Scan for the cell matching the given text and deliver its [x, y] coordinate at center. 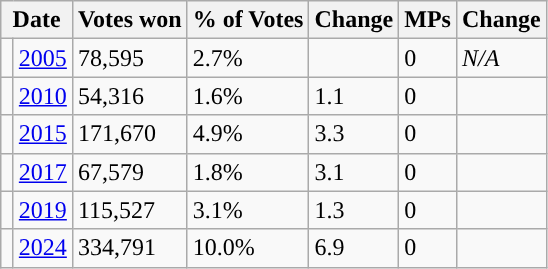
1.8% [248, 172]
334,791 [130, 248]
Date [37, 20]
54,316 [130, 96]
2019 [42, 210]
2005 [42, 58]
Votes won [130, 20]
2024 [42, 248]
2010 [42, 96]
N/A [501, 58]
3.3 [354, 134]
1.6% [248, 96]
2015 [42, 134]
78,595 [130, 58]
% of Votes [248, 20]
1.3 [354, 210]
3.1 [354, 172]
171,670 [130, 134]
67,579 [130, 172]
4.9% [248, 134]
115,527 [130, 210]
10.0% [248, 248]
3.1% [248, 210]
MPs [428, 20]
2017 [42, 172]
2.7% [248, 58]
6.9 [354, 248]
1.1 [354, 96]
